Return the (x, y) coordinate for the center point of the cell that contains the specified text.  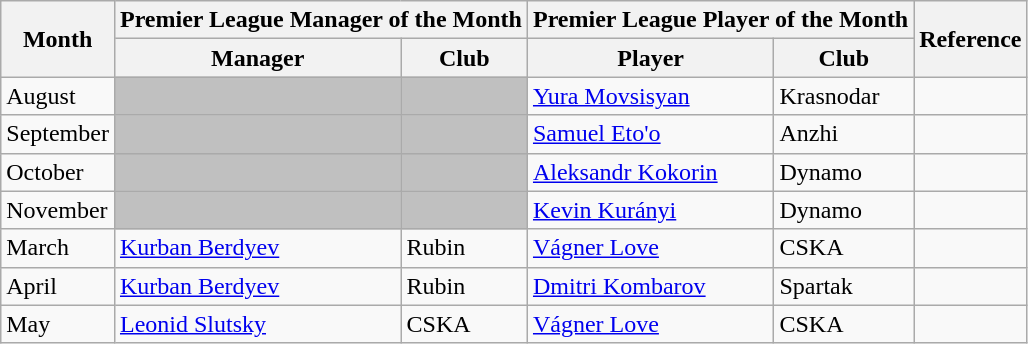
Manager (258, 58)
October (58, 172)
Anzhi (844, 134)
September (58, 134)
Leonid Slutsky (258, 324)
Premier League Manager of the Month (320, 20)
August (58, 96)
Aleksandr Kokorin (650, 172)
April (58, 286)
Spartak (844, 286)
Player (650, 58)
Yura Movsisyan (650, 96)
November (58, 210)
March (58, 248)
Reference (970, 39)
Kevin Kurányi (650, 210)
Dmitri Kombarov (650, 286)
Samuel Eto'o (650, 134)
Krasnodar (844, 96)
Premier League Player of the Month (720, 20)
Month (58, 39)
May (58, 324)
